Capture the cell that displays the provided text and extract its [X, Y] central coordinate. 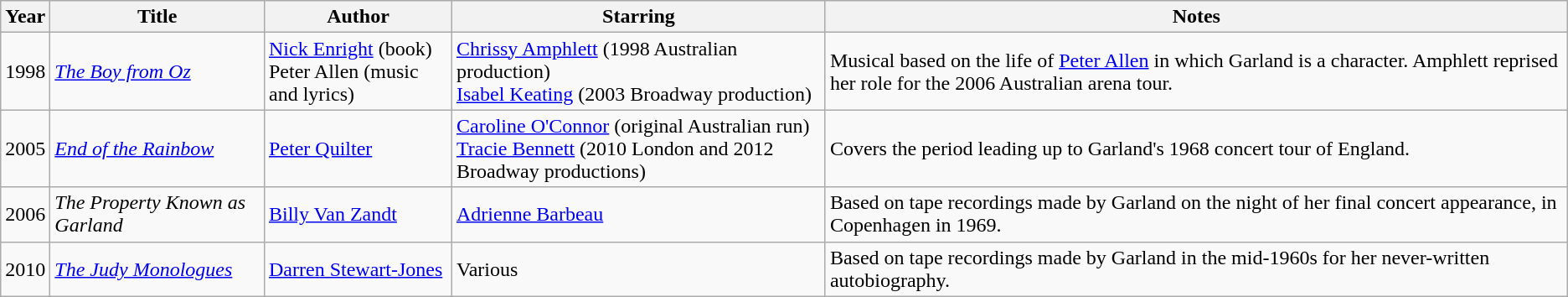
Year [25, 17]
Title [157, 17]
Based on tape recordings made by Garland in the mid-1960s for her never-written autobiography. [1196, 268]
Various [638, 268]
Based on tape recordings made by Garland on the night of her final concert appearance, in Copenhagen in 1969. [1196, 215]
Author [358, 17]
Adrienne Barbeau [638, 215]
Covers the period leading up to Garland's 1968 concert tour of England. [1196, 148]
The Property Known as Garland [157, 215]
End of the Rainbow [157, 148]
Notes [1196, 17]
Peter Quilter [358, 148]
2005 [25, 148]
Nick Enright (book) Peter Allen (music and lyrics) [358, 71]
The Boy from Oz [157, 71]
Musical based on the life of Peter Allen in which Garland is a character. Amphlett reprised her role for the 2006 Australian arena tour. [1196, 71]
Chrissy Amphlett (1998 Australian production) Isabel Keating (2003 Broadway production) [638, 71]
Caroline O'Connor (original Australian run) Tracie Bennett (2010 London and 2012 Broadway productions) [638, 148]
Billy Van Zandt [358, 215]
2010 [25, 268]
Starring [638, 17]
The Judy Monologues [157, 268]
2006 [25, 215]
Darren Stewart-Jones [358, 268]
1998 [25, 71]
